Determine the [X, Y] coordinate at the center of the cell enclosing the given text.  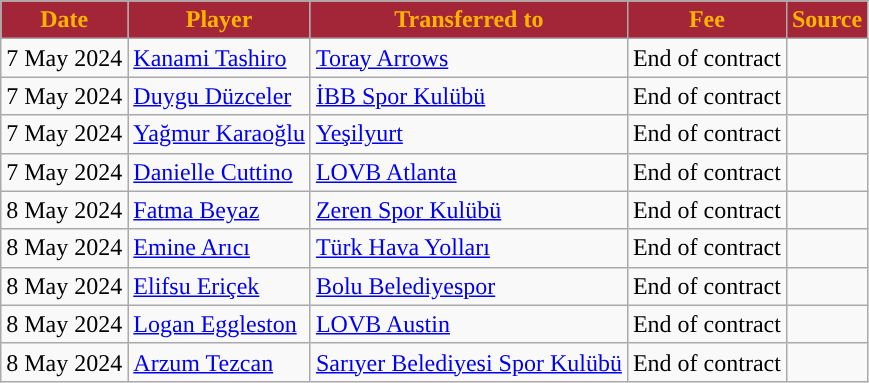
Emine Arıcı [220, 248]
Elifsu Eriçek [220, 286]
Source [826, 20]
Duygu Düzceler [220, 96]
Yeşilyurt [468, 134]
Logan Eggleston [220, 324]
Date [64, 20]
LOVB Austin [468, 324]
İBB Spor Kulübü [468, 96]
Bolu Belediyespor [468, 286]
Toray Arrows [468, 58]
Fatma Beyaz [220, 210]
Danielle Cuttino [220, 172]
Fee [706, 20]
Yağmur Karaoğlu [220, 134]
Türk Hava Yolları [468, 248]
Kanami Tashiro [220, 58]
Player [220, 20]
Arzum Tezcan [220, 362]
Transferred to [468, 20]
Zeren Spor Kulübü [468, 210]
Sarıyer Belediyesi Spor Kulübü [468, 362]
LOVB Atlanta [468, 172]
